Determine the (x, y) coordinate at the center of the cell enclosing the given text.  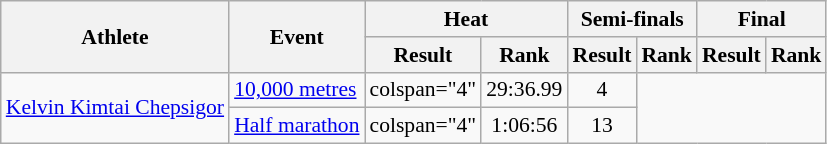
29:36.99 (524, 90)
1:06:56 (524, 126)
Final (762, 19)
10,000 metres (296, 90)
Semi-finals (632, 19)
Athlete (115, 36)
Kelvin Kimtai Chepsigor (115, 108)
Event (296, 36)
Heat (466, 19)
Half marathon (296, 126)
13 (602, 126)
4 (602, 90)
